Return the (X, Y) coordinate for the center point of the cell that contains the specified text.  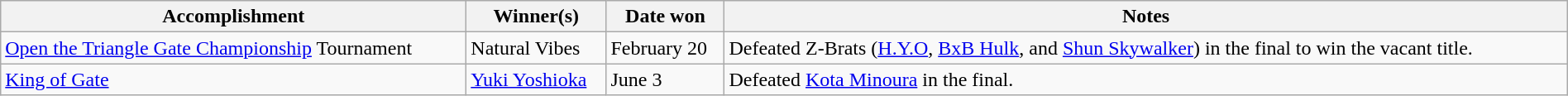
Open the Triangle Gate Championship Tournament (233, 48)
Defeated Z-Brats (H.Y.O, BxB Hulk, and Shun Skywalker) in the final to win the vacant title. (1146, 48)
June 3 (665, 79)
Date won (665, 17)
Notes (1146, 17)
Yuki Yoshioka (536, 79)
Winner(s) (536, 17)
Natural Vibes (536, 48)
February 20 (665, 48)
Defeated Kota Minoura in the final. (1146, 79)
King of Gate (233, 79)
Accomplishment (233, 17)
